Output the (x, y) coordinate of the center of the cell containing the given text.  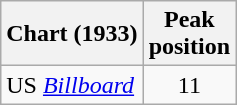
11 (189, 85)
US Billboard (72, 85)
Peakposition (189, 34)
Chart (1933) (72, 34)
